Identify which cell holds the provided text, then report its [X, Y] central coordinate. 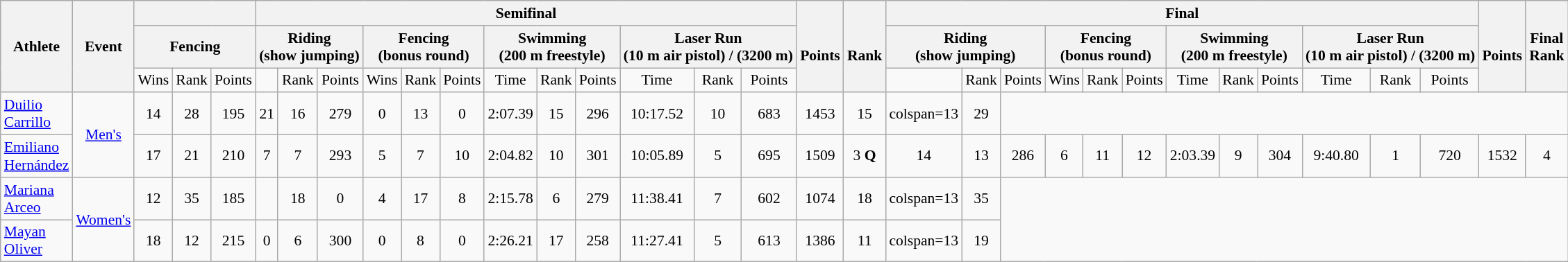
2:03.39 [1193, 157]
602 [769, 198]
1532 [1502, 157]
Semifinal [526, 13]
300 [340, 241]
296 [598, 114]
185 [233, 198]
304 [1280, 157]
195 [233, 114]
10:05.89 [657, 157]
29 [981, 114]
210 [233, 157]
2:04.82 [510, 157]
215 [233, 241]
1509 [820, 157]
19 [981, 241]
1 [1396, 157]
Emiliano Hernández [37, 157]
720 [1450, 157]
2:15.78 [510, 198]
Mayan Oliver [37, 241]
9 [1238, 157]
9:40.80 [1336, 157]
11:27.41 [657, 241]
1453 [820, 114]
258 [598, 241]
16 [297, 114]
Mariana Arceo [37, 198]
286 [1023, 157]
695 [769, 157]
301 [598, 157]
FinalRank [1547, 46]
683 [769, 114]
3 Q [865, 157]
1074 [820, 198]
Women's [103, 220]
1386 [820, 241]
2:07.39 [510, 114]
293 [340, 157]
Fencing [194, 47]
Event [103, 46]
613 [769, 241]
Athlete [37, 46]
11:38.41 [657, 198]
2:26.21 [510, 241]
Men's [103, 135]
Duilio Carrillo [37, 114]
28 [192, 114]
Final [1182, 13]
10:17.52 [657, 114]
